Pinpoint the cell where the given text exists, returning its (X, Y) midpoint coordinate. 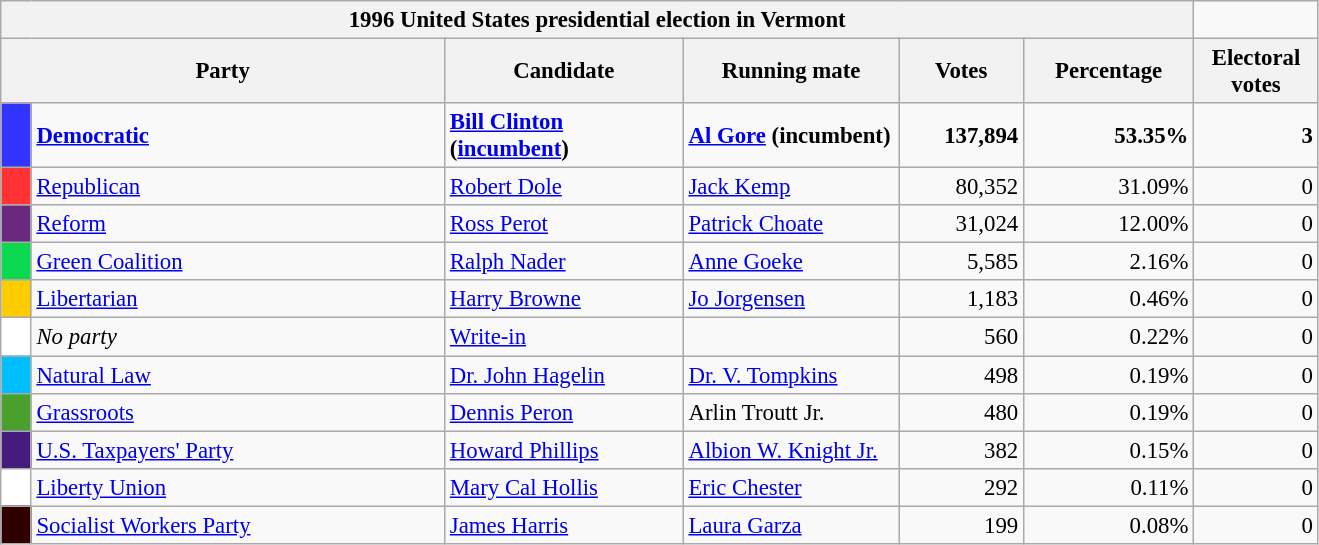
Liberty Union (238, 487)
Anne Goeke (791, 262)
Robert Dole (564, 187)
Al Gore (incumbent) (791, 136)
Laura Garza (791, 525)
Harry Browne (564, 299)
James Harris (564, 525)
560 (962, 337)
1996 United States presidential election in Vermont (598, 20)
Mary Cal Hollis (564, 487)
Jack Kemp (791, 187)
0.08% (1109, 525)
Ralph Nader (564, 262)
Percentage (1109, 72)
0.22% (1109, 337)
Albion W. Knight Jr. (791, 450)
Libertarian (238, 299)
Patrick Choate (791, 224)
31,024 (962, 224)
137,894 (962, 136)
Dr. John Hagelin (564, 375)
Ross Perot (564, 224)
Electoral votes (1256, 72)
0.15% (1109, 450)
5,585 (962, 262)
292 (962, 487)
Dennis Peron (564, 412)
Democratic (238, 136)
498 (962, 375)
1,183 (962, 299)
Green Coalition (238, 262)
Arlin Troutt Jr. (791, 412)
Jo Jorgensen (791, 299)
382 (962, 450)
0.11% (1109, 487)
Eric Chester (791, 487)
U.S. Taxpayers' Party (238, 450)
Bill Clinton (incumbent) (564, 136)
Candidate (564, 72)
Howard Phillips (564, 450)
53.35% (1109, 136)
Socialist Workers Party (238, 525)
Votes (962, 72)
31.09% (1109, 187)
80,352 (962, 187)
3 (1256, 136)
Party (223, 72)
Natural Law (238, 375)
No party (238, 337)
Write-in (564, 337)
Dr. V. Tompkins (791, 375)
2.16% (1109, 262)
199 (962, 525)
Grassroots (238, 412)
Reform (238, 224)
Running mate (791, 72)
0.46% (1109, 299)
480 (962, 412)
12.00% (1109, 224)
Republican (238, 187)
